Search for the cell housing the specified text and yield its (x, y) center coordinate. 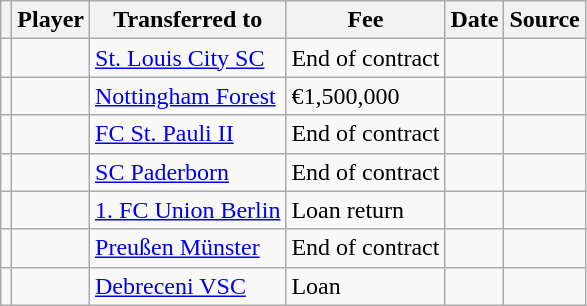
Transferred to (188, 20)
SC Paderborn (188, 172)
Loan return (366, 210)
1. FC Union Berlin (188, 210)
Debreceni VSC (188, 286)
Player (51, 20)
St. Louis City SC (188, 58)
Preußen Münster (188, 248)
Date (474, 20)
FC St. Pauli II (188, 134)
Source (544, 20)
Nottingham Forest (188, 96)
€1,500,000 (366, 96)
Fee (366, 20)
Loan (366, 286)
